Find where the given text appears and provide that cell's center as (X, Y) coordinate. 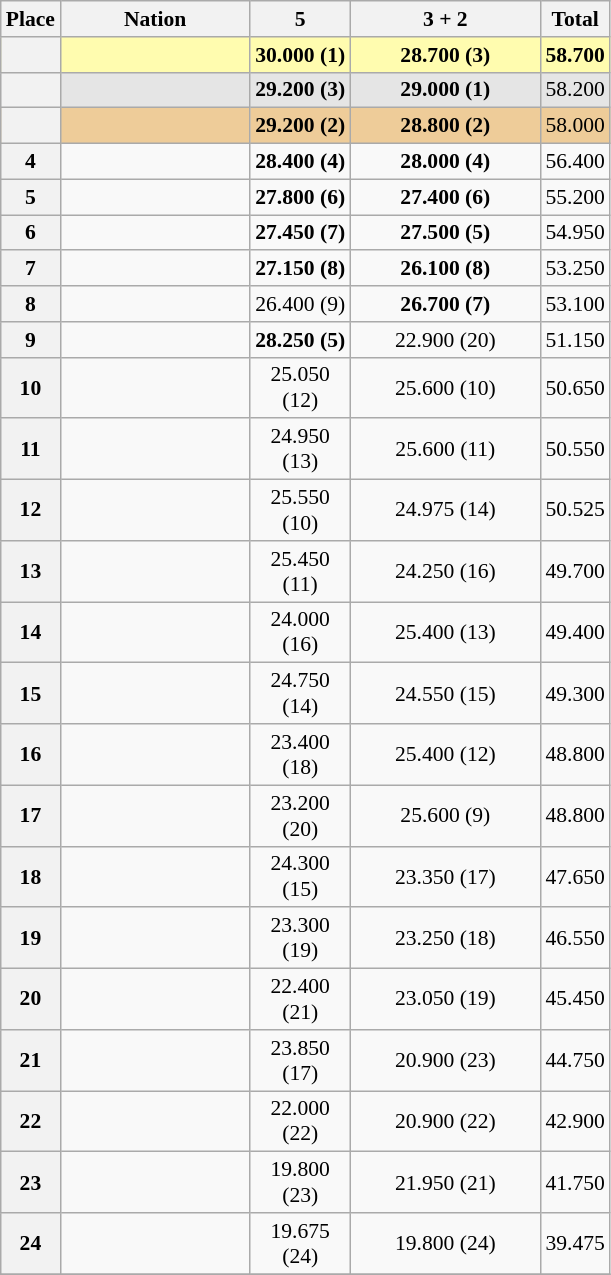
26.700 (7) (445, 304)
22 (30, 1122)
19.800 (24) (445, 1244)
25.600 (11) (445, 450)
23.300 (19) (300, 938)
42.900 (574, 1122)
22.000 (22) (300, 1122)
26.400 (9) (300, 304)
49.300 (574, 694)
23.250 (18) (445, 938)
51.150 (574, 340)
29.200 (2) (300, 126)
56.400 (574, 162)
19.675 (24) (300, 1244)
15 (30, 694)
22.900 (20) (445, 340)
46.550 (574, 938)
23.200 (20) (300, 816)
24.750 (14) (300, 694)
30.000 (1) (300, 55)
21 (30, 1060)
20 (30, 1000)
58.000 (574, 126)
23 (30, 1182)
13 (30, 572)
27.400 (6) (445, 197)
24.975 (14) (445, 510)
45.450 (574, 1000)
58.700 (574, 55)
25.600 (10) (445, 388)
3 + 2 (445, 19)
11 (30, 450)
22.400 (21) (300, 1000)
6 (30, 233)
20.900 (22) (445, 1122)
9 (30, 340)
23.850 (17) (300, 1060)
23.400 (18) (300, 754)
25.450 (11) (300, 572)
28.000 (4) (445, 162)
Place (30, 19)
8 (30, 304)
24.300 (15) (300, 876)
17 (30, 816)
55.200 (574, 197)
19.800 (23) (300, 1182)
25.600 (9) (445, 816)
16 (30, 754)
Nation (155, 19)
50.550 (574, 450)
28.700 (3) (445, 55)
49.400 (574, 632)
23.350 (17) (445, 876)
19 (30, 938)
27.150 (8) (300, 269)
21.950 (21) (445, 1182)
29.000 (1) (445, 90)
25.550 (10) (300, 510)
28.400 (4) (300, 162)
50.650 (574, 388)
24.550 (15) (445, 694)
26.100 (8) (445, 269)
23.050 (19) (445, 1000)
53.250 (574, 269)
44.750 (574, 1060)
50.525 (574, 510)
24.250 (16) (445, 572)
14 (30, 632)
20.900 (23) (445, 1060)
12 (30, 510)
39.475 (574, 1244)
10 (30, 388)
53.100 (574, 304)
29.200 (3) (300, 90)
18 (30, 876)
27.450 (7) (300, 233)
7 (30, 269)
28.250 (5) (300, 340)
24.950 (13) (300, 450)
58.200 (574, 90)
Total (574, 19)
28.800 (2) (445, 126)
25.400 (13) (445, 632)
25.400 (12) (445, 754)
27.800 (6) (300, 197)
49.700 (574, 572)
54.950 (574, 233)
24 (30, 1244)
27.500 (5) (445, 233)
41.750 (574, 1182)
4 (30, 162)
25.050 (12) (300, 388)
24.000 (16) (300, 632)
47.650 (574, 876)
